Capture the cell that displays the provided text and extract its [x, y] central coordinate. 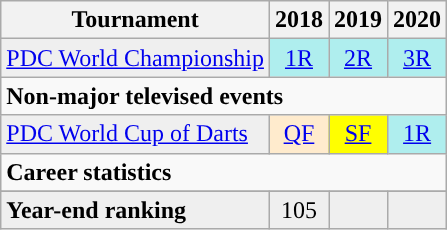
2020 [418, 20]
Career statistics [224, 172]
Year-end ranking [136, 210]
2018 [298, 20]
QF [298, 134]
105 [298, 210]
2R [358, 58]
2019 [358, 20]
SF [358, 134]
PDC World Cup of Darts [136, 134]
PDC World Championship [136, 58]
Non-major televised events [224, 96]
3R [418, 58]
Tournament [136, 20]
